Locate the cell with the specified text and output its [x, y] center coordinate. 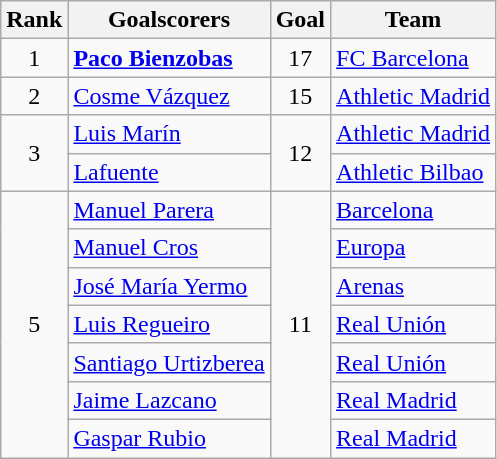
Manuel Cros [169, 248]
Athletic Bilbao [414, 172]
15 [300, 96]
Paco Bienzobas [169, 58]
Santiago Urtizberea [169, 362]
1 [34, 58]
FC Barcelona [414, 58]
Goalscorers [169, 20]
Team [414, 20]
Cosme Vázquez [169, 96]
Barcelona [414, 210]
Luis Regueiro [169, 324]
11 [300, 324]
Goal [300, 20]
Lafuente [169, 172]
Europa [414, 248]
3 [34, 153]
Luis Marín [169, 134]
12 [300, 153]
2 [34, 96]
José María Yermo [169, 286]
Rank [34, 20]
17 [300, 58]
Arenas [414, 286]
5 [34, 324]
Manuel Parera [169, 210]
Gaspar Rubio [169, 438]
Jaime Lazcano [169, 400]
